Output the (x, y) coordinate of the center of the cell containing the given text.  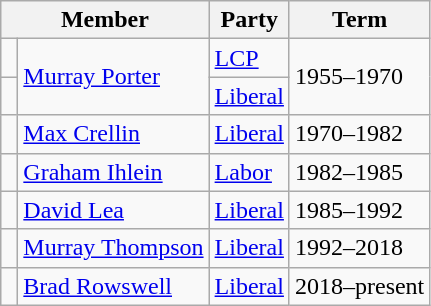
Graham Ihlein (114, 172)
Max Crellin (114, 134)
Brad Rowswell (114, 286)
Labor (249, 172)
1982–1985 (359, 172)
Party (249, 20)
Murray Porter (114, 77)
1970–1982 (359, 134)
2018–present (359, 286)
David Lea (114, 210)
1992–2018 (359, 248)
1985–1992 (359, 210)
Murray Thompson (114, 248)
Term (359, 20)
Member (105, 20)
LCP (249, 58)
1955–1970 (359, 77)
